Return the [X, Y] coordinate for the center point of the cell that contains the specified text.  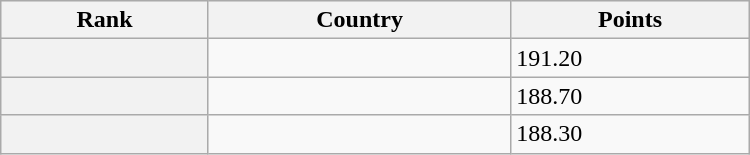
Points [630, 20]
188.70 [630, 96]
Country [359, 20]
191.20 [630, 58]
188.30 [630, 134]
Rank [105, 20]
